Scan for the cell matching the given text and deliver its (X, Y) coordinate at center. 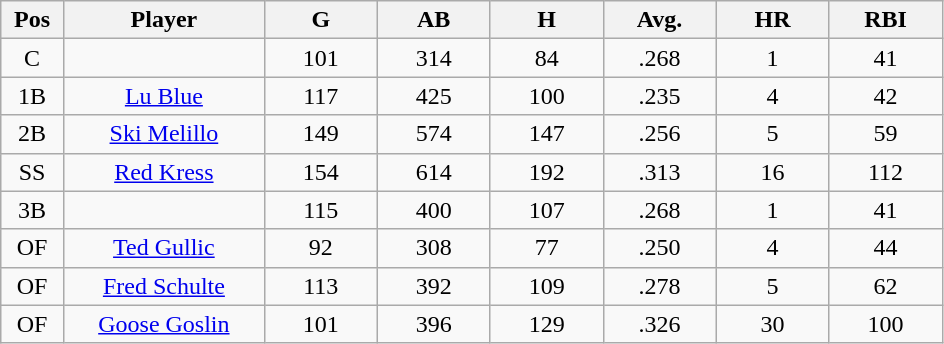
109 (546, 286)
77 (546, 248)
154 (320, 172)
147 (546, 134)
574 (434, 134)
425 (434, 96)
107 (546, 210)
Pos (32, 20)
.256 (660, 134)
16 (772, 172)
2B (32, 134)
614 (434, 172)
Lu Blue (164, 96)
30 (772, 324)
H (546, 20)
112 (886, 172)
314 (434, 58)
SS (32, 172)
G (320, 20)
.278 (660, 286)
Goose Goslin (164, 324)
59 (886, 134)
129 (546, 324)
Player (164, 20)
392 (434, 286)
308 (434, 248)
192 (546, 172)
113 (320, 286)
AB (434, 20)
400 (434, 210)
396 (434, 324)
42 (886, 96)
117 (320, 96)
RBI (886, 20)
149 (320, 134)
3B (32, 210)
.313 (660, 172)
115 (320, 210)
.326 (660, 324)
62 (886, 286)
Avg. (660, 20)
Red Kress (164, 172)
Fred Schulte (164, 286)
HR (772, 20)
Ski Melillo (164, 134)
Ted Gullic (164, 248)
.235 (660, 96)
44 (886, 248)
84 (546, 58)
C (32, 58)
92 (320, 248)
.250 (660, 248)
1B (32, 96)
